Pinpoint the cell where the given text exists, returning its (X, Y) midpoint coordinate. 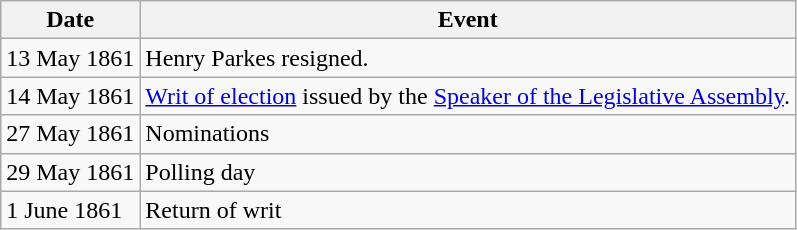
14 May 1861 (70, 96)
Return of writ (468, 210)
13 May 1861 (70, 58)
Writ of election issued by the Speaker of the Legislative Assembly. (468, 96)
Polling day (468, 172)
Nominations (468, 134)
1 June 1861 (70, 210)
Henry Parkes resigned. (468, 58)
Date (70, 20)
Event (468, 20)
29 May 1861 (70, 172)
27 May 1861 (70, 134)
